Locate the cell with the specified text and output its (x, y) center coordinate. 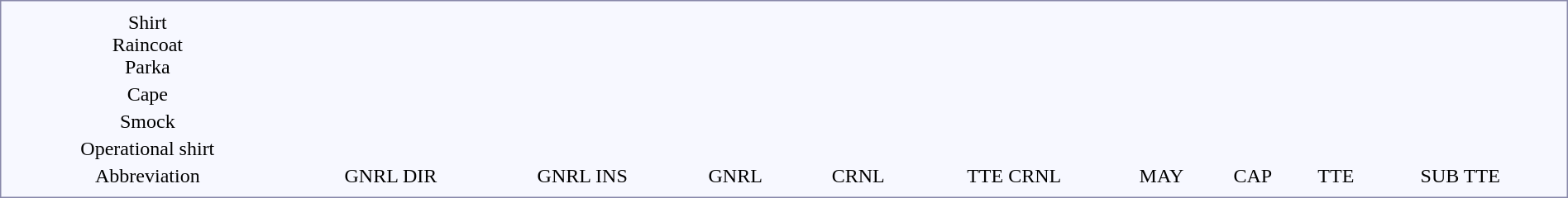
Cape (147, 94)
CRNL (858, 176)
GNRL INS (582, 176)
SUB TTE (1460, 176)
TTE CRNL (1014, 176)
Smock (147, 121)
CAP (1253, 176)
ShirtRaincoatParka (147, 45)
GNRL (735, 176)
TTE (1336, 176)
Abbreviation (147, 176)
GNRL DIR (390, 176)
MAY (1161, 176)
Operational shirt (147, 148)
